Find where the given text appears and provide that cell's center as [X, Y] coordinate. 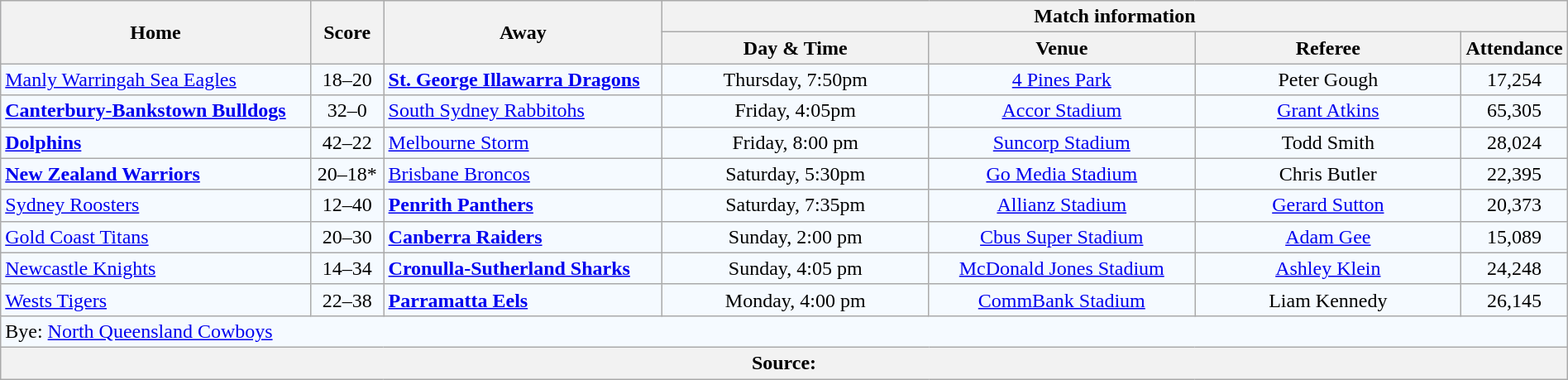
Cbus Super Stadium [1062, 237]
4 Pines Park [1062, 79]
Saturday, 5:30pm [796, 174]
32–0 [347, 111]
42–22 [347, 142]
15,089 [1514, 237]
CommBank Stadium [1062, 300]
Wests Tigers [155, 300]
Away [523, 32]
12–40 [347, 205]
Venue [1062, 48]
Manly Warringah Sea Eagles [155, 79]
Adam Gee [1328, 237]
McDonald Jones Stadium [1062, 268]
24,248 [1514, 268]
18–20 [347, 79]
Liam Kennedy [1328, 300]
Cronulla-Sutherland Sharks [523, 268]
Source: [784, 363]
Home [155, 32]
Day & Time [796, 48]
Referee [1328, 48]
Score [347, 32]
Thursday, 7:50pm [796, 79]
Peter Gough [1328, 79]
28,024 [1514, 142]
Chris Butler [1328, 174]
St. George Illawarra Dragons [523, 79]
Saturday, 7:35pm [796, 205]
65,305 [1514, 111]
26,145 [1514, 300]
Sunday, 2:00 pm [796, 237]
Penrith Panthers [523, 205]
Canberra Raiders [523, 237]
Melbourne Storm [523, 142]
Match information [1115, 17]
Gold Coast Titans [155, 237]
20,373 [1514, 205]
Brisbane Broncos [523, 174]
Friday, 4:05pm [796, 111]
14–34 [347, 268]
New Zealand Warriors [155, 174]
Gerard Sutton [1328, 205]
22,395 [1514, 174]
20–18* [347, 174]
Suncorp Stadium [1062, 142]
20–30 [347, 237]
Accor Stadium [1062, 111]
22–38 [347, 300]
Go Media Stadium [1062, 174]
Grant Atkins [1328, 111]
17,254 [1514, 79]
Ashley Klein [1328, 268]
Parramatta Eels [523, 300]
Todd Smith [1328, 142]
Dolphins [155, 142]
South Sydney Rabbitohs [523, 111]
Attendance [1514, 48]
Friday, 8:00 pm [796, 142]
Sunday, 4:05 pm [796, 268]
Sydney Roosters [155, 205]
Monday, 4:00 pm [796, 300]
Allianz Stadium [1062, 205]
Newcastle Knights [155, 268]
Bye: North Queensland Cowboys [784, 331]
Canterbury-Bankstown Bulldogs [155, 111]
